Capture the cell that displays the provided text and extract its [x, y] central coordinate. 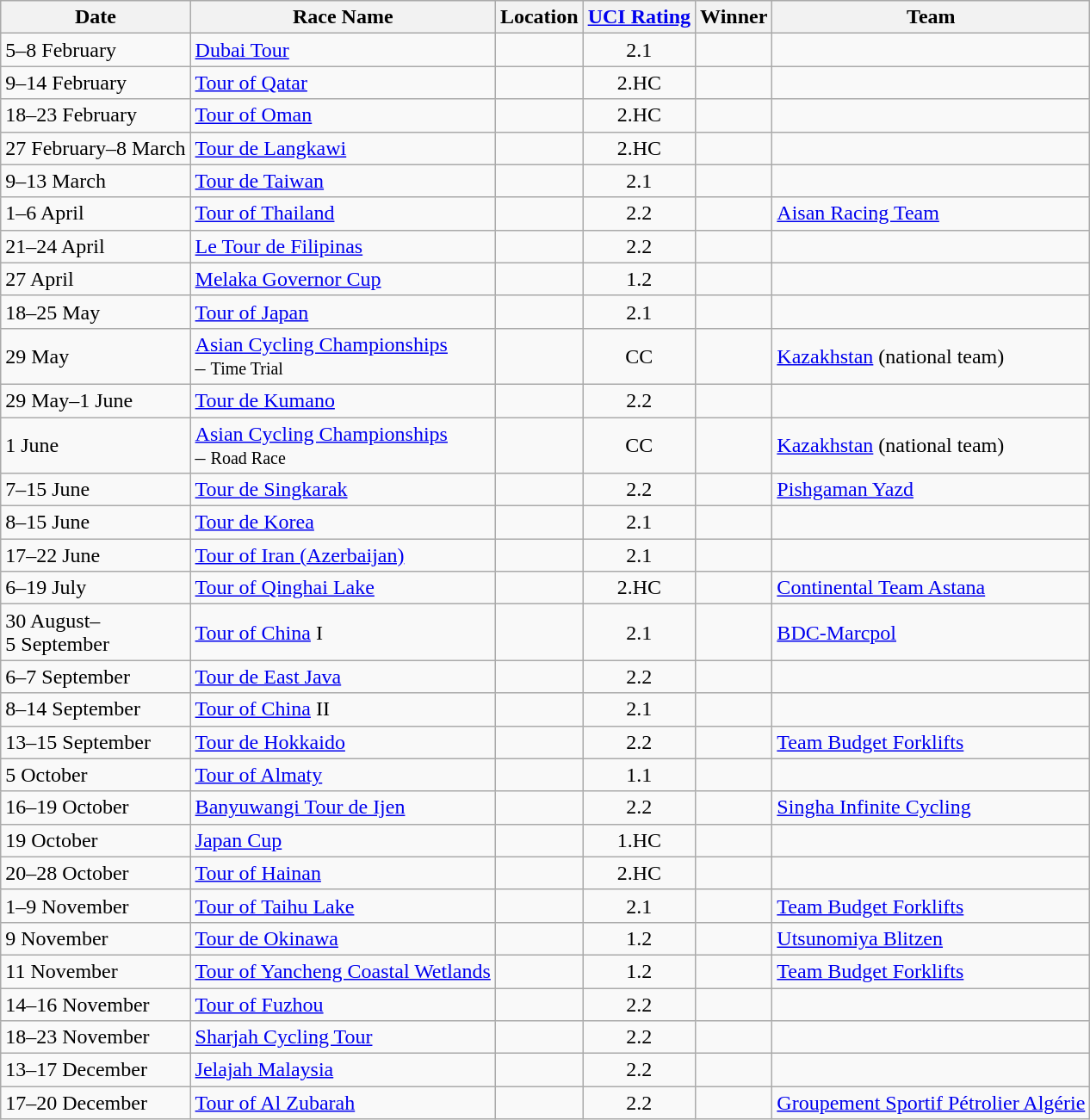
Aisan Racing Team [932, 213]
Singha Infinite Cycling [932, 808]
Tour de East Java [343, 677]
Tour of China I [343, 632]
16–19 October [96, 808]
Tour of Thailand [343, 213]
Asian Cycling Championships– Time Trial [343, 356]
Tour of Japan [343, 312]
Dubai Tour [343, 50]
8–14 September [96, 709]
Tour of Yancheng Coastal Wetlands [343, 971]
Tour of Fuzhou [343, 1005]
Team [932, 17]
Location [539, 17]
13–17 December [96, 1070]
Tour of Hainan [343, 873]
Asian Cycling Championships– Road Race [343, 444]
Tour de Okinawa [343, 938]
Tour of Qatar [343, 83]
Winner [734, 17]
Groupement Sportif Pétrolier Algérie [932, 1103]
18–23 February [96, 115]
29 May–1 June [96, 400]
13–15 September [96, 742]
7–15 June [96, 490]
9–13 March [96, 181]
UCI Rating [639, 17]
Le Tour de Filipinas [343, 246]
17–22 June [96, 555]
1 June [96, 444]
17–20 December [96, 1103]
1–6 April [96, 213]
Tour of Almaty [343, 775]
1–9 November [96, 906]
9–14 February [96, 83]
Tour of Oman [343, 115]
6–7 September [96, 677]
5–8 February [96, 50]
BDC-Marcpol [932, 632]
Jelajah Malaysia [343, 1070]
18–23 November [96, 1037]
19 October [96, 840]
14–16 November [96, 1005]
Continental Team Astana [932, 588]
27 April [96, 279]
29 May [96, 356]
1.1 [639, 775]
Tour de Taiwan [343, 181]
Utsunomiya Blitzen [932, 938]
Tour de Langkawi [343, 148]
Tour de Hokkaido [343, 742]
Tour de Korea [343, 523]
Banyuwangi Tour de Ijen [343, 808]
1.HC [639, 840]
18–25 May [96, 312]
Melaka Governor Cup [343, 279]
11 November [96, 971]
5 October [96, 775]
Pishgaman Yazd [932, 490]
8–15 June [96, 523]
20–28 October [96, 873]
21–24 April [96, 246]
Japan Cup [343, 840]
9 November [96, 938]
Tour of Qinghai Lake [343, 588]
27 February–8 March [96, 148]
Tour of Iran (Azerbaijan) [343, 555]
Tour de Singkarak [343, 490]
Tour of China II [343, 709]
Race Name [343, 17]
Tour of Taihu Lake [343, 906]
30 August–5 September [96, 632]
6–19 July [96, 588]
Tour of Al Zubarah [343, 1103]
Date [96, 17]
Tour de Kumano [343, 400]
Sharjah Cycling Tour [343, 1037]
